Scan for the cell matching the given text and deliver its (x, y) coordinate at center. 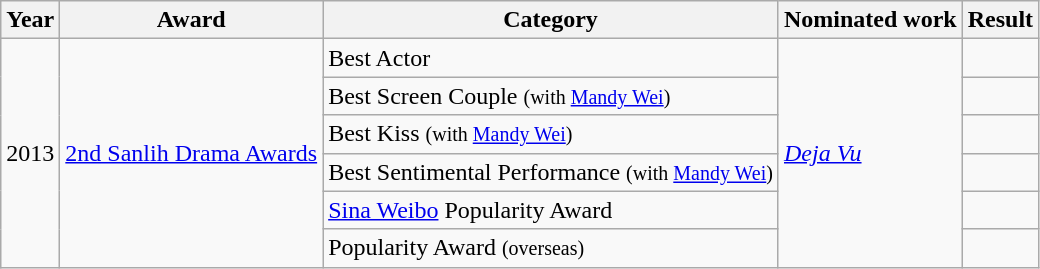
Award (192, 20)
Best Screen Couple (with Mandy Wei) (551, 96)
2013 (30, 153)
Nominated work (870, 20)
Year (30, 20)
Category (551, 20)
Popularity Award (overseas) (551, 248)
Best Actor (551, 58)
Deja Vu (870, 153)
Best Sentimental Performance (with Mandy Wei) (551, 172)
Sina Weibo Popularity Award (551, 210)
Result (1000, 20)
Best Kiss (with Mandy Wei) (551, 134)
2nd Sanlih Drama Awards (192, 153)
